Determine the [x, y] coordinate at the center of the cell enclosing the given text.  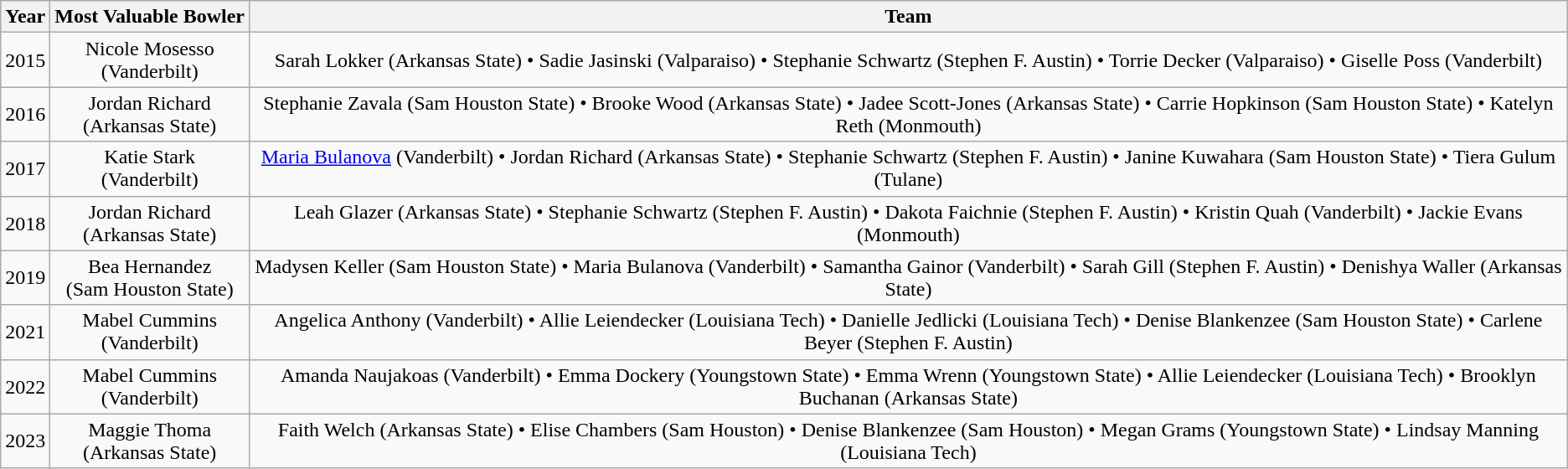
2015 [25, 60]
2022 [25, 387]
Nicole Mosesso(Vanderbilt) [150, 60]
2023 [25, 441]
Most Valuable Bowler [150, 17]
2021 [25, 332]
Katie Stark(Vanderbilt) [150, 169]
2018 [25, 223]
Maggie Thoma(Arkansas State) [150, 441]
2019 [25, 278]
2016 [25, 114]
Team [909, 17]
Bea Hernandez(Sam Houston State) [150, 278]
2017 [25, 169]
Year [25, 17]
